Detect which cell encompasses the target text, then output its [x, y] center coordinate. 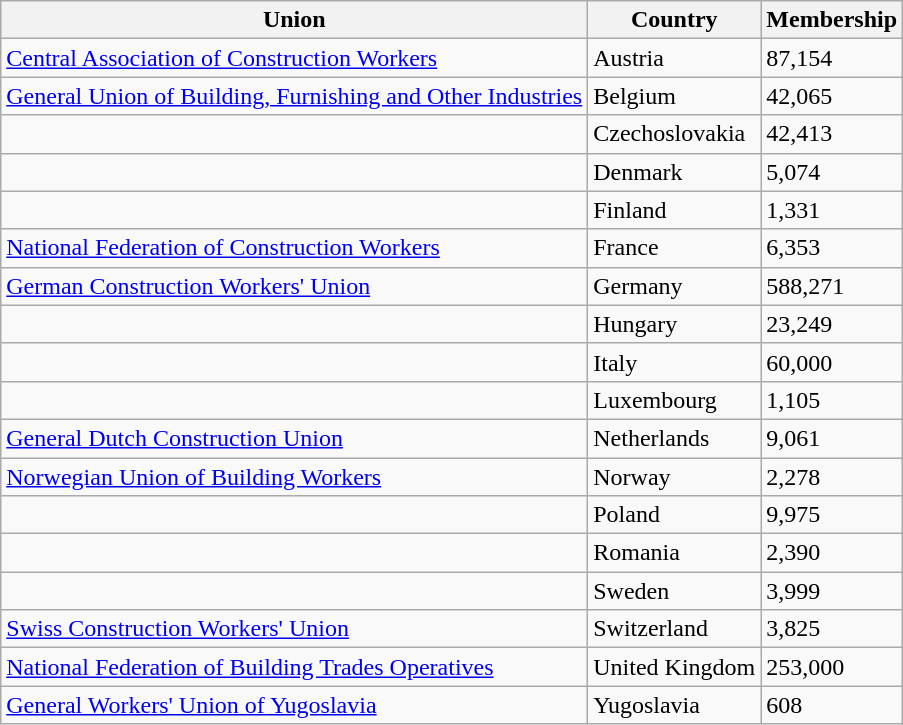
1,105 [832, 400]
Germany [674, 286]
3,825 [832, 629]
9,975 [832, 515]
National Federation of Building Trades Operatives [294, 667]
United Kingdom [674, 667]
42,413 [832, 134]
3,999 [832, 591]
General Dutch Construction Union [294, 438]
Norwegian Union of Building Workers [294, 477]
Finland [674, 210]
Belgium [674, 96]
Denmark [674, 172]
Norway [674, 477]
253,000 [832, 667]
Yugoslavia [674, 705]
Netherlands [674, 438]
608 [832, 705]
23,249 [832, 324]
5,074 [832, 172]
National Federation of Construction Workers [294, 248]
Czechoslovakia [674, 134]
Switzerland [674, 629]
2,278 [832, 477]
Luxembourg [674, 400]
German Construction Workers' Union [294, 286]
60,000 [832, 362]
Romania [674, 553]
Union [294, 20]
588,271 [832, 286]
Hungary [674, 324]
Poland [674, 515]
42,065 [832, 96]
Italy [674, 362]
87,154 [832, 58]
Sweden [674, 591]
1,331 [832, 210]
2,390 [832, 553]
Austria [674, 58]
6,353 [832, 248]
Swiss Construction Workers' Union [294, 629]
Country [674, 20]
Central Association of Construction Workers [294, 58]
General Union of Building, Furnishing and Other Industries [294, 96]
9,061 [832, 438]
Membership [832, 20]
France [674, 248]
General Workers' Union of Yugoslavia [294, 705]
